Pinpoint the cell where the given text exists, returning its (x, y) midpoint coordinate. 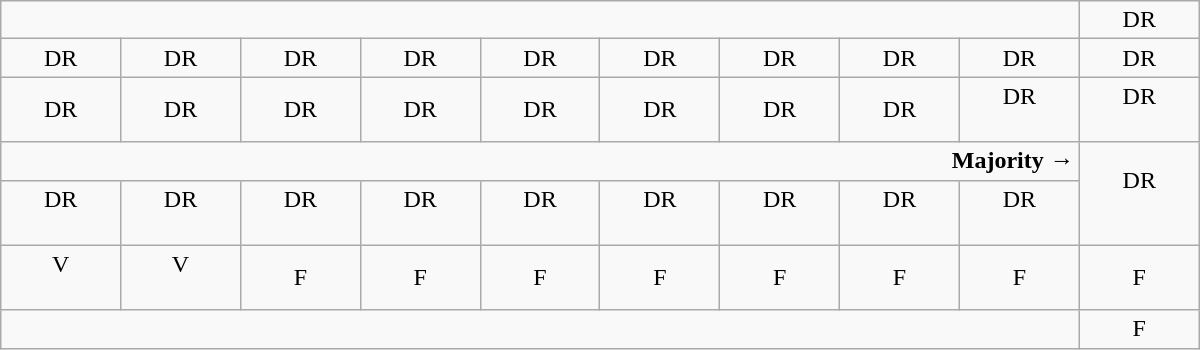
Majority → (540, 161)
